Output the [X, Y] coordinate of the center of the cell containing the given text.  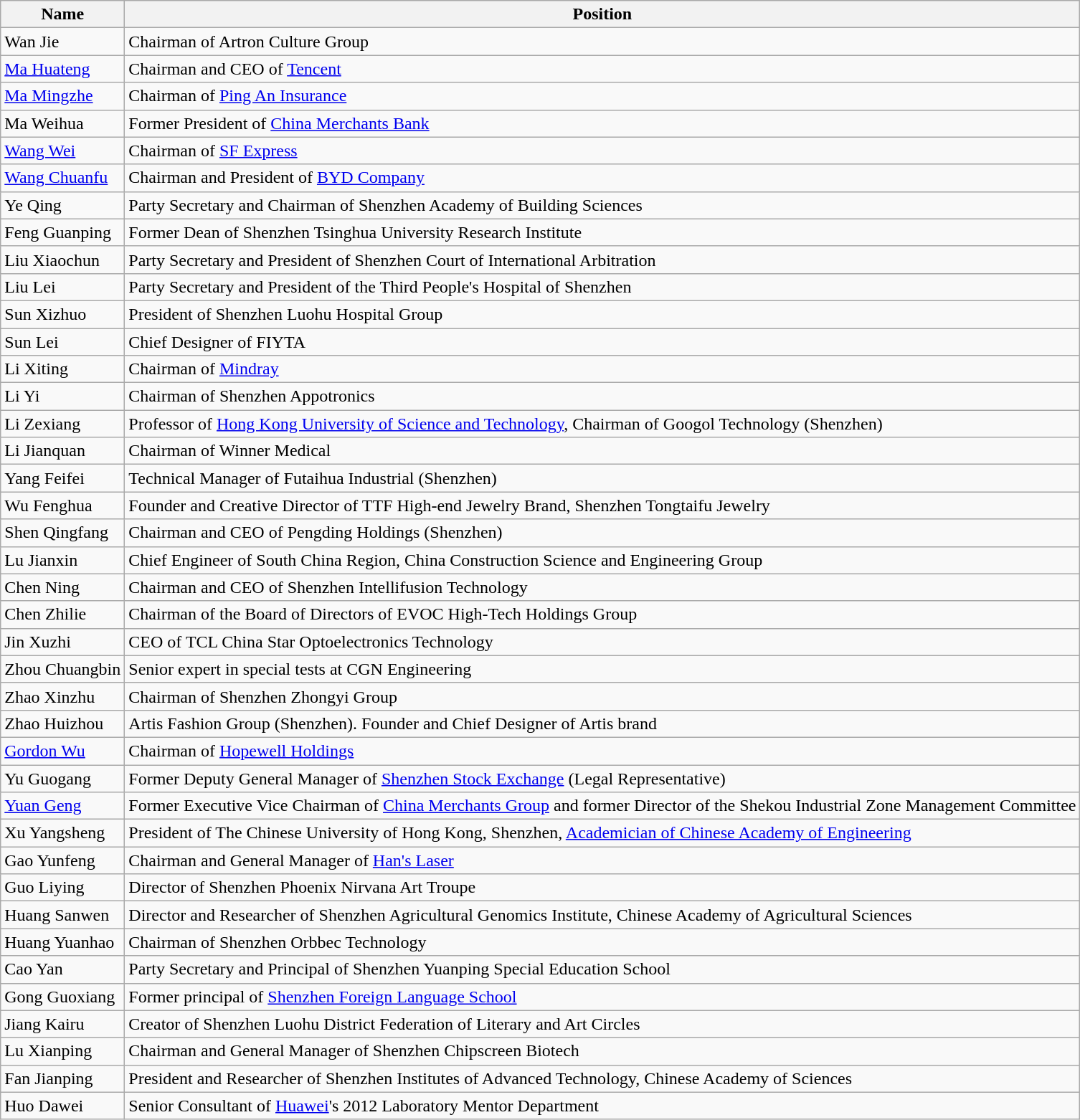
Chairman of Ping An Insurance [602, 96]
Wang Chuanfu [63, 178]
Party Secretary and President of Shenzhen Court of International Arbitration [602, 260]
Lu Jianxin [63, 560]
Chairman of the Board of Directors of EVOC High-Tech Holdings Group [602, 614]
Former Dean of Shenzhen Tsinghua University Research Institute [602, 232]
Shen Qingfang [63, 533]
Party Secretary and Principal of Shenzhen Yuanping Special Education School [602, 969]
Chairman of Mindray [602, 369]
Zhao Xinzhu [63, 696]
Zhao Huizhou [63, 723]
Chairman and General Manager of Shenzhen Chipscreen Biotech [602, 1051]
Chairman of Winner Medical [602, 451]
Ma Huateng [63, 69]
Technical Manager of Futaihua Industrial (Shenzhen) [602, 478]
Yu Guogang [63, 778]
Name [63, 14]
Huang Sanwen [63, 915]
Sun Xizhuo [63, 314]
Chen Zhilie [63, 614]
Jin Xuzhi [63, 642]
Senior expert in special tests at CGN Engineering [602, 669]
Fan Jianping [63, 1078]
Chairman and President of BYD Company [602, 178]
Chairman of Artron Culture Group [602, 42]
Yang Feifei [63, 478]
Chairman and General Manager of Han's Laser [602, 860]
CEO of TCL China Star Optoelectronics Technology [602, 642]
Chen Ning [63, 587]
Lu Xianping [63, 1051]
Li Yi [63, 397]
Chairman of Hopewell Holdings [602, 751]
Position [602, 14]
Director and Researcher of Shenzhen Agricultural Genomics Institute, Chinese Academy of Agricultural Sciences [602, 915]
Wu Fenghua [63, 506]
Cao Yan [63, 969]
Director of Shenzhen Phoenix Nirvana Art Troupe [602, 888]
Zhou Chuangbin [63, 669]
Ye Qing [63, 205]
Chairman of Shenzhen Orbbec Technology [602, 942]
Chairman and CEO of Tencent [602, 69]
Creator of Shenzhen Luohu District Federation of Literary and Art Circles [602, 1024]
Li Zexiang [63, 424]
Chairman of Shenzhen Appotronics [602, 397]
Party Secretary and President of the Third People's Hospital of Shenzhen [602, 287]
Chairman and CEO of Pengding Holdings (Shenzhen) [602, 533]
Yuan Geng [63, 806]
Senior Consultant of Huawei's 2012 Laboratory Mentor Department [602, 1106]
Gong Guoxiang [63, 997]
Wang Wei [63, 151]
Ma Weihua [63, 123]
Chairman and CEO of Shenzhen Intellifusion Technology [602, 587]
Guo Liying [63, 888]
Former principal of Shenzhen Foreign Language School [602, 997]
Li Jianquan [63, 451]
President and Researcher of Shenzhen Institutes of Advanced Technology, Chinese Academy of Sciences [602, 1078]
Jiang Kairu [63, 1024]
Former Executive Vice Chairman of China Merchants Group and former Director of the Shekou Industrial Zone Management Committee [602, 806]
Huo Dawei [63, 1106]
Huang Yuanhao [63, 942]
Chief Engineer of South China Region, China Construction Science and Engineering Group [602, 560]
Former Deputy General Manager of Shenzhen Stock Exchange (Legal Representative) [602, 778]
Liu Xiaochun [63, 260]
Chairman of Shenzhen Zhongyi Group [602, 696]
Gordon Wu [63, 751]
Feng Guanping [63, 232]
President of Shenzhen Luohu Hospital Group [602, 314]
Chief Designer of FIYTA [602, 342]
Founder and Creative Director of TTF High-end Jewelry Brand, Shenzhen Tongtaifu Jewelry [602, 506]
Party Secretary and Chairman of Shenzhen Academy of Building Sciences [602, 205]
Chairman of SF Express [602, 151]
Sun Lei [63, 342]
Former President of China Merchants Bank [602, 123]
Xu Yangsheng [63, 833]
Wan Jie [63, 42]
Ma Mingzhe [63, 96]
President of The Chinese University of Hong Kong, Shenzhen, Academician of Chinese Academy of Engineering [602, 833]
Li Xiting [63, 369]
Professor of Hong Kong University of Science and Technology, Chairman of Googol Technology (Shenzhen) [602, 424]
Gao Yunfeng [63, 860]
Liu Lei [63, 287]
Artis Fashion Group (Shenzhen). Founder and Chief Designer of Artis brand [602, 723]
